Search for the cell housing the specified text and yield its [X, Y] center coordinate. 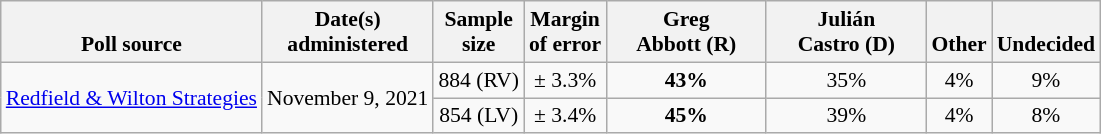
Poll source [132, 32]
Date(s)administered [348, 32]
± 3.4% [565, 116]
35% [846, 80]
JuliánCastro (D) [846, 32]
854 (LV) [478, 116]
Marginof error [565, 32]
9% [1046, 80]
Other [958, 32]
November 9, 2021 [348, 98]
43% [686, 80]
39% [846, 116]
45% [686, 116]
± 3.3% [565, 80]
Undecided [1046, 32]
8% [1046, 116]
884 (RV) [478, 80]
Samplesize [478, 32]
Redfield & Wilton Strategies [132, 98]
GregAbbott (R) [686, 32]
